Extract the [x, y] coordinate from the center of the cell holding the provided text.  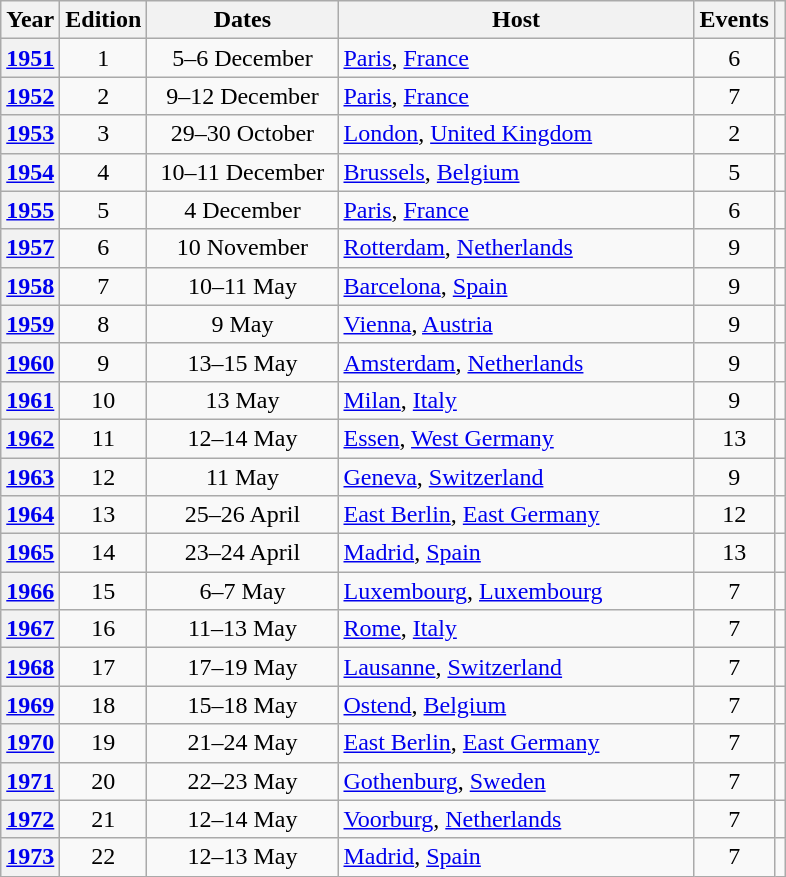
1953 [30, 134]
21 [104, 819]
Edition [104, 20]
1952 [30, 96]
1968 [30, 667]
8 [104, 324]
Vienna, Austria [516, 324]
9–12 December [242, 96]
Voorburg, Netherlands [516, 819]
Luxembourg, Luxembourg [516, 591]
1972 [30, 819]
1954 [30, 172]
1 [104, 58]
5–6 December [242, 58]
1955 [30, 210]
Dates [242, 20]
1960 [30, 362]
1958 [30, 286]
12–13 May [242, 857]
6–7 May [242, 591]
1969 [30, 705]
Lausanne, Switzerland [516, 667]
Amsterdam, Netherlands [516, 362]
11–13 May [242, 629]
17–19 May [242, 667]
3 [104, 134]
1965 [30, 553]
29–30 October [242, 134]
Events [734, 20]
20 [104, 781]
1967 [30, 629]
1963 [30, 477]
1961 [30, 400]
1957 [30, 248]
Geneva, Switzerland [516, 477]
14 [104, 553]
22 [104, 857]
18 [104, 705]
16 [104, 629]
Milan, Italy [516, 400]
21–24 May [242, 743]
13–15 May [242, 362]
15 [104, 591]
Essen, West Germany [516, 438]
10 November [242, 248]
Year [30, 20]
10 [104, 400]
1962 [30, 438]
15–18 May [242, 705]
23–24 April [242, 553]
Barcelona, Spain [516, 286]
4 December [242, 210]
Brussels, Belgium [516, 172]
4 [104, 172]
10–11 December [242, 172]
1951 [30, 58]
Rotterdam, Netherlands [516, 248]
1971 [30, 781]
1959 [30, 324]
13 May [242, 400]
Host [516, 20]
11 [104, 438]
9 May [242, 324]
19 [104, 743]
22–23 May [242, 781]
10–11 May [242, 286]
1970 [30, 743]
1973 [30, 857]
11 May [242, 477]
25–26 April [242, 515]
Ostend, Belgium [516, 705]
London, United Kingdom [516, 134]
Gothenburg, Sweden [516, 781]
Rome, Italy [516, 629]
1966 [30, 591]
17 [104, 667]
1964 [30, 515]
